Extract the (x, y) coordinate from the center of the cell holding the provided text.  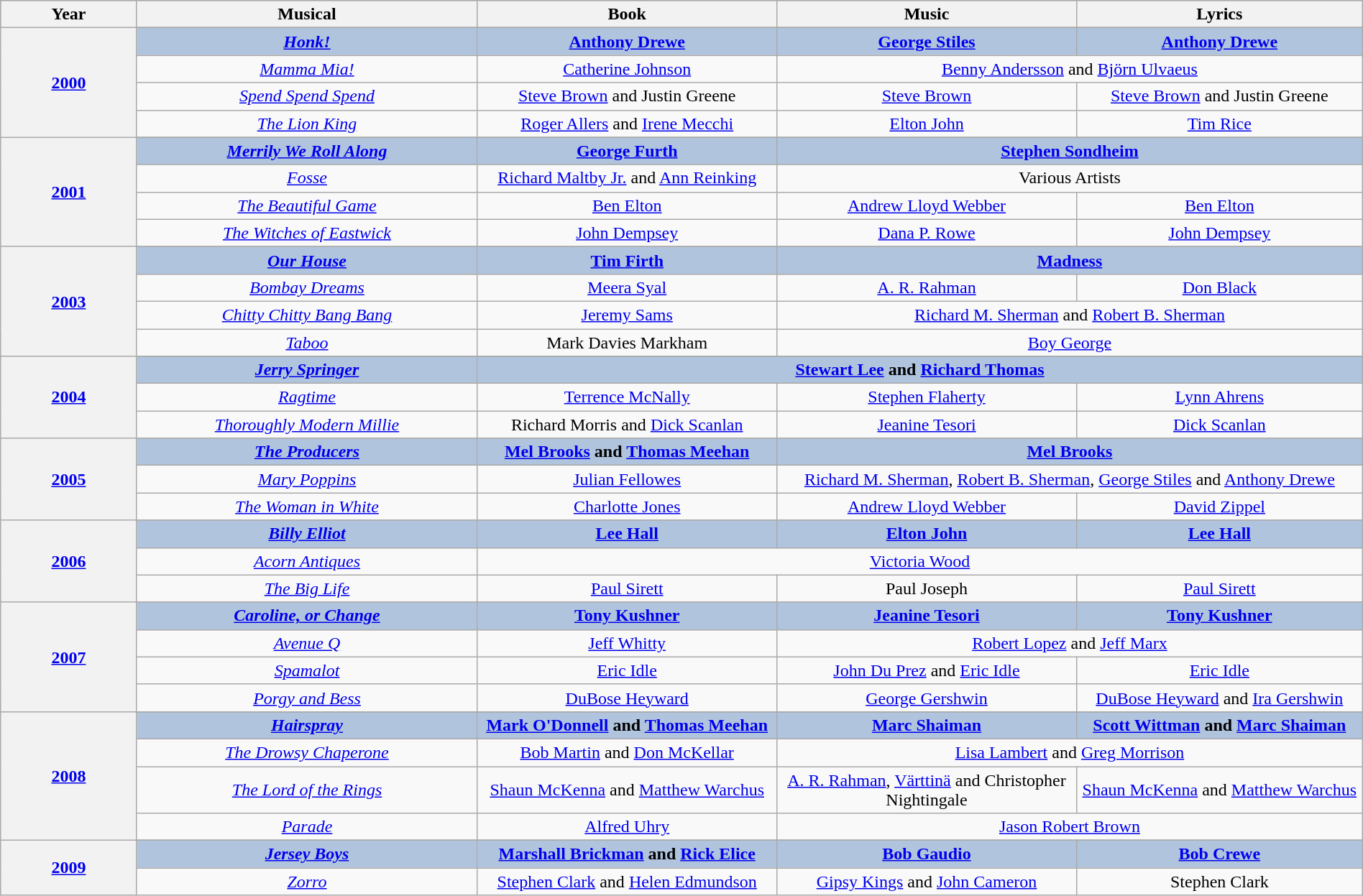
Madness (1070, 260)
DuBose Heyward (627, 698)
Richard M. Sherman, Robert B. Sherman, George Stiles and Anthony Drewe (1070, 479)
A. R. Rahman (927, 287)
Roger Allers and Irene Mecchi (627, 124)
Mel Brooks (1070, 452)
Mark O'Donnell and Thomas Meehan (627, 725)
A. R. Rahman, Värttinä and Christopher Nightingale (927, 789)
Benny Andersson and Björn Ulvaeus (1070, 69)
Richard Maltby Jr. and Ann Reinking (627, 178)
Mary Poppins (307, 479)
Parade (307, 827)
Julian Fellowes (627, 479)
2009 (69, 868)
2000 (69, 83)
2007 (69, 657)
Avenue Q (307, 643)
Tim Firth (627, 260)
Victoria Wood (920, 561)
Musical (307, 14)
Taboo (307, 343)
The Drowsy Chaperone (307, 752)
Jeremy Sams (627, 315)
George Gershwin (927, 698)
2008 (69, 776)
Meera Syal (627, 287)
Bob Martin and Don McKellar (627, 752)
2001 (69, 192)
Dana P. Rowe (927, 233)
2005 (69, 479)
The Big Life (307, 588)
Year (69, 14)
Marc Shaiman (927, 725)
Ragtime (307, 397)
Alfred Uhry (627, 827)
Music (927, 14)
Robert Lopez and Jeff Marx (1070, 643)
Hairspray (307, 725)
Stephen Clark and Helen Edmundson (627, 882)
The Beautiful Game (307, 205)
Lisa Lambert and Greg Morrison (1070, 752)
John Du Prez and Eric Idle (927, 670)
Spamalot (307, 670)
Mamma Mia! (307, 69)
George Stiles (927, 42)
The Producers (307, 452)
Porgy and Bess (307, 698)
The Lord of the Rings (307, 789)
Our House (307, 260)
Boy George (1070, 343)
Charlotte Jones (627, 507)
Caroline, or Change (307, 616)
Catherine Johnson (627, 69)
Gipsy Kings and John Cameron (927, 882)
2006 (69, 561)
Tim Rice (1219, 124)
Stewart Lee and Richard Thomas (920, 370)
Don Black (1219, 287)
Bob Crewe (1219, 854)
Zorro (307, 882)
Honk! (307, 42)
DuBose Heyward and Ira Gershwin (1219, 698)
Dick Scanlan (1219, 425)
Merrily We Roll Along (307, 151)
Acorn Antiques (307, 561)
The Woman in White (307, 507)
Chitty Chitty Bang Bang (307, 315)
Thoroughly Modern Millie (307, 425)
Jerry Springer (307, 370)
Billy Elliot (307, 534)
Richard M. Sherman and Robert B. Sherman (1070, 315)
Fosse (307, 178)
Lynn Ahrens (1219, 397)
Steve Brown (927, 96)
Richard Morris and Dick Scanlan (627, 425)
Various Artists (1070, 178)
George Furth (627, 151)
Jeff Whitty (627, 643)
Mel Brooks and Thomas Meehan (627, 452)
Stephen Flaherty (927, 397)
Bombay Dreams (307, 287)
Jason Robert Brown (1070, 827)
The Witches of Eastwick (307, 233)
Lyrics (1219, 14)
Scott Wittman and Marc Shaiman (1219, 725)
The Lion King (307, 124)
Bob Gaudio (927, 854)
Mark Davies Markham (627, 343)
Terrence McNally (627, 397)
Stephen Clark (1219, 882)
Book (627, 14)
Stephen Sondheim (1070, 151)
2003 (69, 301)
Marshall Brickman and Rick Elice (627, 854)
2004 (69, 397)
Paul Joseph (927, 588)
Jersey Boys (307, 854)
Spend Spend Spend (307, 96)
David Zippel (1219, 507)
